Locate the cell with the specified text and output its [X, Y] center coordinate. 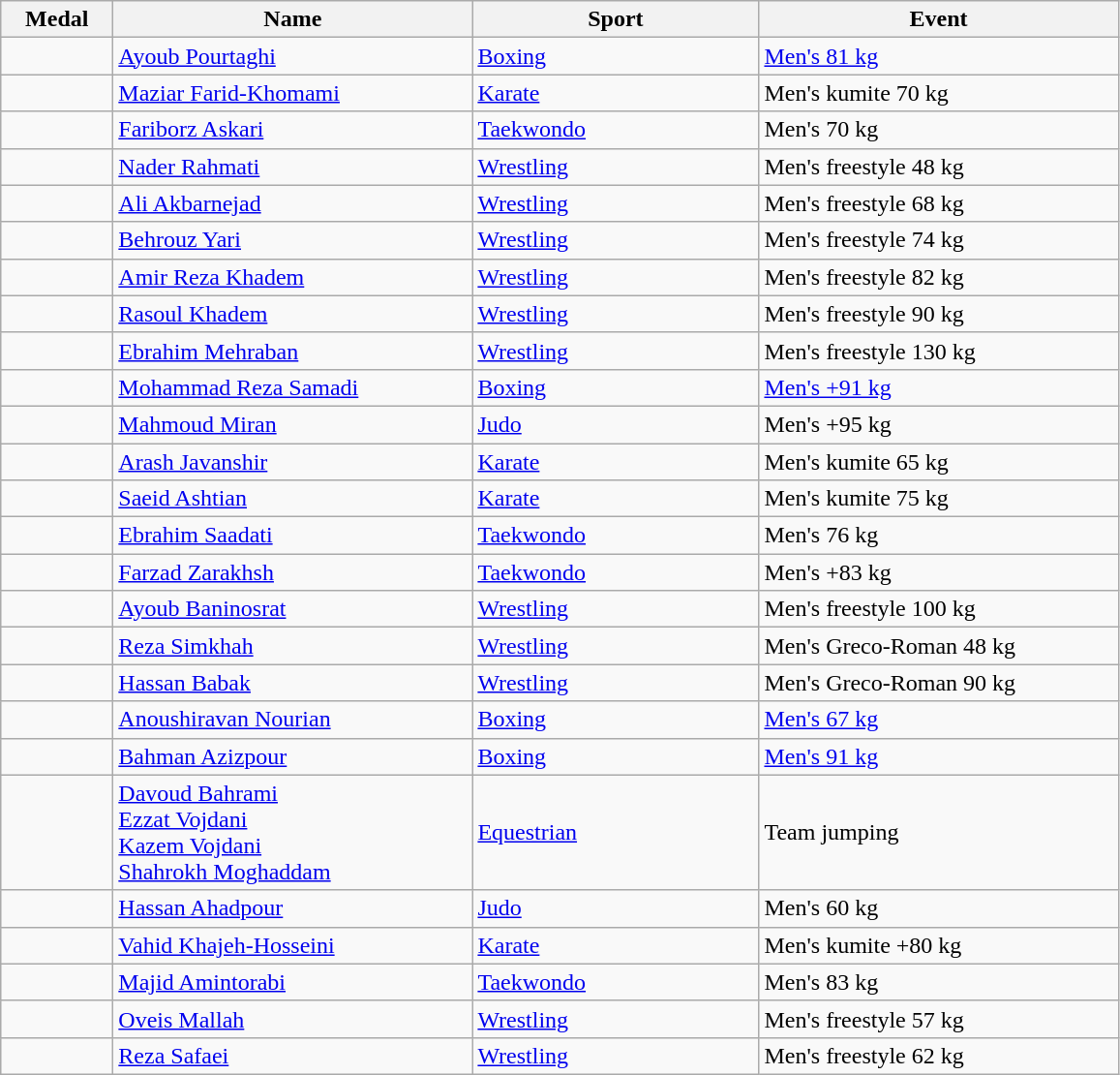
Mohammad Reza Samadi [292, 387]
Farzad Zarakhsh [292, 572]
Team jumping [939, 833]
Men's 83 kg [939, 982]
Saeid Ashtian [292, 499]
Equestrian [616, 833]
Men's freestyle 90 kg [939, 314]
Fariborz Askari [292, 130]
Nader Rahmati [292, 167]
Men's freestyle 62 kg [939, 1056]
Men's 76 kg [939, 536]
Hassan Ahadpour [292, 908]
Maziar Farid-Khomami [292, 93]
Men's +91 kg [939, 387]
Reza Simkhah [292, 646]
Sport [616, 19]
Men's Greco-Roman 90 kg [939, 683]
Men's freestyle 130 kg [939, 351]
Men's kumite 65 kg [939, 462]
Majid Amintorabi [292, 982]
Rasoul Khadem [292, 314]
Behrouz Yari [292, 240]
Men's kumite 70 kg [939, 93]
Amir Reza Khadem [292, 277]
Medal [57, 19]
Ayoub Pourtaghi [292, 56]
Bahman Azizpour [292, 756]
Hassan Babak [292, 683]
Men's freestyle 57 kg [939, 1019]
Oveis Mallah [292, 1019]
Men's kumite +80 kg [939, 945]
Men's +83 kg [939, 572]
Ali Akbarnejad [292, 203]
Men's 81 kg [939, 56]
Men's 70 kg [939, 130]
Ebrahim Saadati [292, 536]
Ayoub Baninosrat [292, 609]
Arash Javanshir [292, 462]
Men's kumite 75 kg [939, 499]
Men's 91 kg [939, 756]
Ebrahim Mehraban [292, 351]
Men's 67 kg [939, 720]
Men's freestyle 100 kg [939, 609]
Men's +95 kg [939, 424]
Vahid Khajeh-Hosseini [292, 945]
Event [939, 19]
Davoud BahramiEzzat VojdaniKazem VojdaniShahrokh Moghaddam [292, 833]
Men's freestyle 82 kg [939, 277]
Men's 60 kg [939, 908]
Reza Safaei [292, 1056]
Men's Greco-Roman 48 kg [939, 646]
Men's freestyle 48 kg [939, 167]
Anoushiravan Nourian [292, 720]
Men's freestyle 74 kg [939, 240]
Mahmoud Miran [292, 424]
Name [292, 19]
Men's freestyle 68 kg [939, 203]
